Extract the (X, Y) coordinate from the center of the cell holding the provided text.  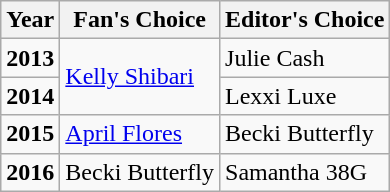
April Flores (140, 134)
2016 (30, 172)
Kelly Shibari (140, 77)
2014 (30, 96)
Fan's Choice (140, 20)
Year (30, 20)
Samantha 38G (305, 172)
Lexxi Luxe (305, 96)
Editor's Choice (305, 20)
2015 (30, 134)
Julie Cash (305, 58)
2013 (30, 58)
